Determine the (x, y) coordinate at the center of the cell enclosing the given text.  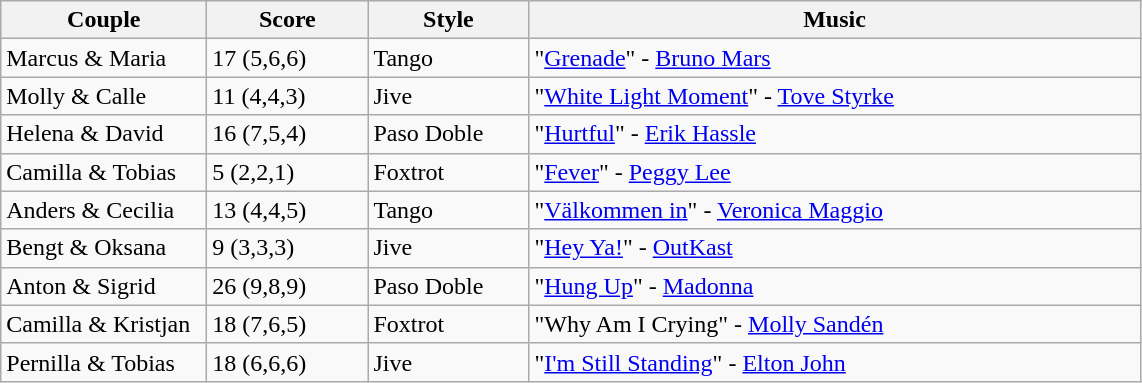
Score (288, 20)
9 (3,3,3) (288, 248)
13 (4,4,5) (288, 210)
"Why Am I Crying" - Molly Sandén (834, 324)
"Hey Ya!" - OutKast (834, 248)
Pernilla & Tobias (104, 362)
"Grenade" - Bruno Mars (834, 58)
Music (834, 20)
18 (7,6,5) (288, 324)
"Välkommen in" - Veronica Maggio (834, 210)
Camilla & Kristjan (104, 324)
Camilla & Tobias (104, 172)
Anders & Cecilia (104, 210)
"I'm Still Standing" - Elton John (834, 362)
5 (2,2,1) (288, 172)
"Hurtful" - Erik Hassle (834, 134)
11 (4,4,3) (288, 96)
26 (9,8,9) (288, 286)
"Hung Up" - Madonna (834, 286)
Bengt & Oksana (104, 248)
Anton & Sigrid (104, 286)
Style (448, 20)
Couple (104, 20)
16 (7,5,4) (288, 134)
Helena & David (104, 134)
Molly & Calle (104, 96)
"Fever" - Peggy Lee (834, 172)
Marcus & Maria (104, 58)
18 (6,6,6) (288, 362)
17 (5,6,6) (288, 58)
"White Light Moment" - Tove Styrke (834, 96)
